Return the (x, y) coordinate for the center point of the cell that contains the specified text.  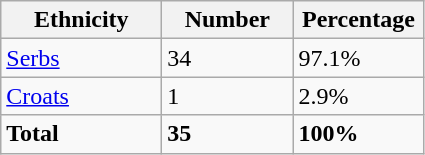
Total (82, 134)
97.1% (358, 58)
35 (228, 134)
2.9% (358, 96)
Serbs (82, 58)
34 (228, 58)
Croats (82, 96)
Number (228, 20)
Percentage (358, 20)
100% (358, 134)
1 (228, 96)
Ethnicity (82, 20)
